Pinpoint the cell where the given text exists, returning its (x, y) midpoint coordinate. 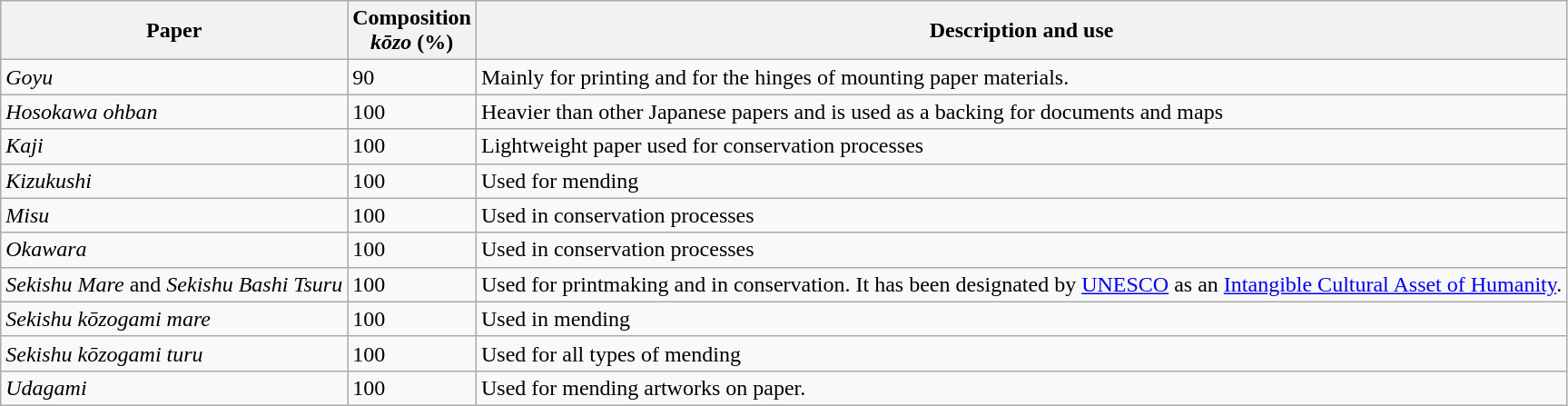
90 (412, 77)
Mainly for printing and for the hinges of mounting paper materials. (1021, 77)
Udagami (174, 388)
Goyu (174, 77)
Hosokawa ohban (174, 112)
Used for printmaking and in conservation. It has been designated by UNESCO as an Intangible Cultural Asset of Humanity. (1021, 284)
Sekishu Mare and Sekishu Bashi Tsuru (174, 284)
Used in mending (1021, 319)
Sekishu kōzogami turu (174, 353)
Used for mending (1021, 181)
Kizukushi (174, 181)
Description and use (1021, 31)
Paper (174, 31)
Misu (174, 215)
Used for mending artworks on paper. (1021, 388)
Kaji (174, 146)
Used for all types of mending (1021, 353)
Lightweight paper used for conservation processes (1021, 146)
Heavier than other Japanese papers and is used as a backing for documents and maps (1021, 112)
Compositionkōzo (%) (412, 31)
Sekishu kōzogami mare (174, 319)
Okawara (174, 250)
